Determine the [x, y] coordinate at the center of the cell enclosing the given text.  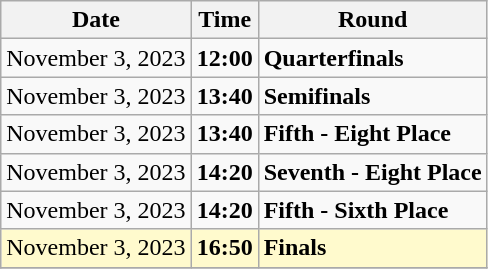
16:50 [224, 248]
Quarterfinals [372, 58]
Time [224, 20]
Seventh - Eight Place [372, 172]
Fifth - Sixth Place [372, 210]
Date [96, 20]
Round [372, 20]
Finals [372, 248]
Fifth - Eight Place [372, 134]
Semifinals [372, 96]
12:00 [224, 58]
